Pinpoint the cell where the given text exists, returning its (X, Y) midpoint coordinate. 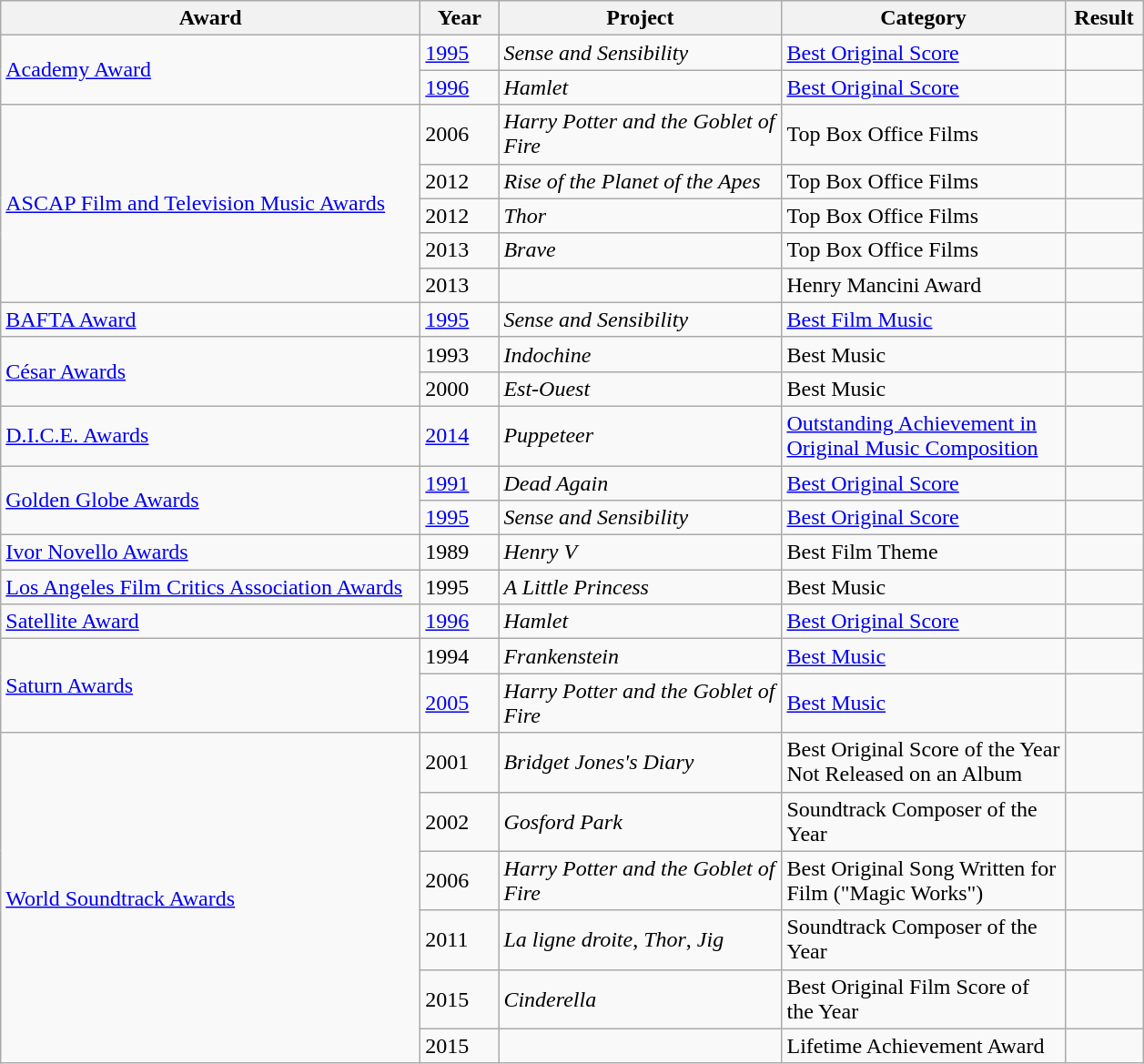
Project (641, 18)
César Awards (211, 371)
2000 (460, 389)
D.I.C.E. Awards (211, 435)
Best Original Film Score of the Year (923, 999)
Henry V (641, 552)
La ligne droite, Thor, Jig (641, 939)
2002 (460, 821)
1994 (460, 656)
ASCAP Film and Television Music Awards (211, 204)
Category (923, 18)
World Soundtrack Awards (211, 897)
Academy Award (211, 70)
1993 (460, 354)
2014 (460, 435)
Ivor Novello Awards (211, 552)
Golden Globe Awards (211, 501)
1989 (460, 552)
Year (460, 18)
Frankenstein (641, 656)
Indochine (641, 354)
Award (211, 18)
Henry Mancini Award (923, 285)
Puppeteer (641, 435)
Best Original Song Written for Film ("Magic Works") (923, 881)
Gosford Park (641, 821)
Satellite Award (211, 622)
Lifetime Achievement Award (923, 1046)
2001 (460, 763)
2011 (460, 939)
1991 (460, 483)
Best Film Music (923, 319)
Est-Ouest (641, 389)
Best Film Theme (923, 552)
Thor (641, 216)
Cinderella (641, 999)
Brave (641, 250)
Los Angeles Film Critics Association Awards (211, 587)
A Little Princess (641, 587)
Best Original Score of the Year Not Released on an Album (923, 763)
Rise of the Planet of the Apes (641, 181)
Saturn Awards (211, 686)
Outstanding Achievement in Original Music Composition (923, 435)
Bridget Jones's Diary (641, 763)
2005 (460, 703)
Dead Again (641, 483)
BAFTA Award (211, 319)
Result (1104, 18)
